From the cell containing the given text, extract its center point as [x, y] coordinate. 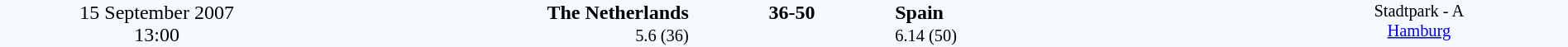
Spain [1082, 12]
15 September 200713:00 [157, 23]
6.14 (50) [1082, 36]
The Netherlands [501, 12]
5.6 (36) [501, 36]
Stadtpark - A Hamburg [1419, 23]
36-50 [791, 12]
